Provide the (x, y) coordinate of the cell's center where the given text is located.  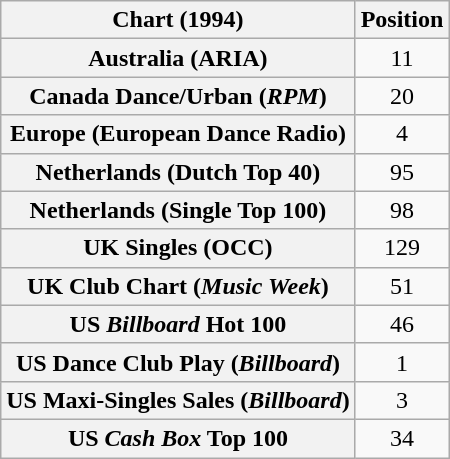
95 (402, 172)
Position (402, 20)
US Billboard Hot 100 (178, 324)
3 (402, 400)
46 (402, 324)
US Cash Box Top 100 (178, 438)
Netherlands (Single Top 100) (178, 210)
34 (402, 438)
1 (402, 362)
Chart (1994) (178, 20)
129 (402, 248)
UK Club Chart (Music Week) (178, 286)
4 (402, 134)
20 (402, 96)
11 (402, 58)
US Maxi-Singles Sales (Billboard) (178, 400)
Europe (European Dance Radio) (178, 134)
US Dance Club Play (Billboard) (178, 362)
98 (402, 210)
Australia (ARIA) (178, 58)
Canada Dance/Urban (RPM) (178, 96)
UK Singles (OCC) (178, 248)
51 (402, 286)
Netherlands (Dutch Top 40) (178, 172)
